Identify which cell holds the provided text, then report its (x, y) central coordinate. 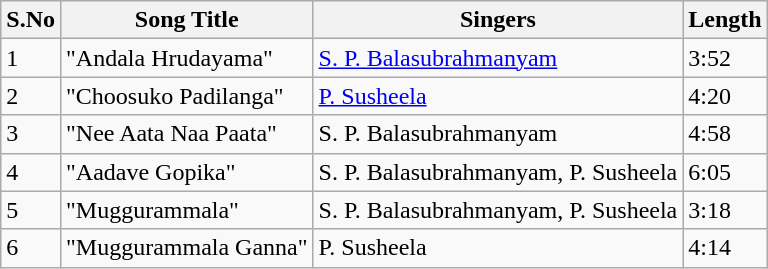
Length (725, 20)
6:05 (725, 172)
"Andala Hrudayama" (186, 58)
6 (31, 248)
4:20 (725, 96)
"Muggurammala" (186, 210)
2 (31, 96)
Singers (498, 20)
Song Title (186, 20)
5 (31, 210)
4 (31, 172)
S.No (31, 20)
"Nee Aata Naa Paata" (186, 134)
3 (31, 134)
"Aadave Gopika" (186, 172)
1 (31, 58)
4:14 (725, 248)
3:52 (725, 58)
"Choosuko Padilanga" (186, 96)
4:58 (725, 134)
3:18 (725, 210)
"Muggurammala Ganna" (186, 248)
